Capture the cell that displays the provided text and extract its (X, Y) central coordinate. 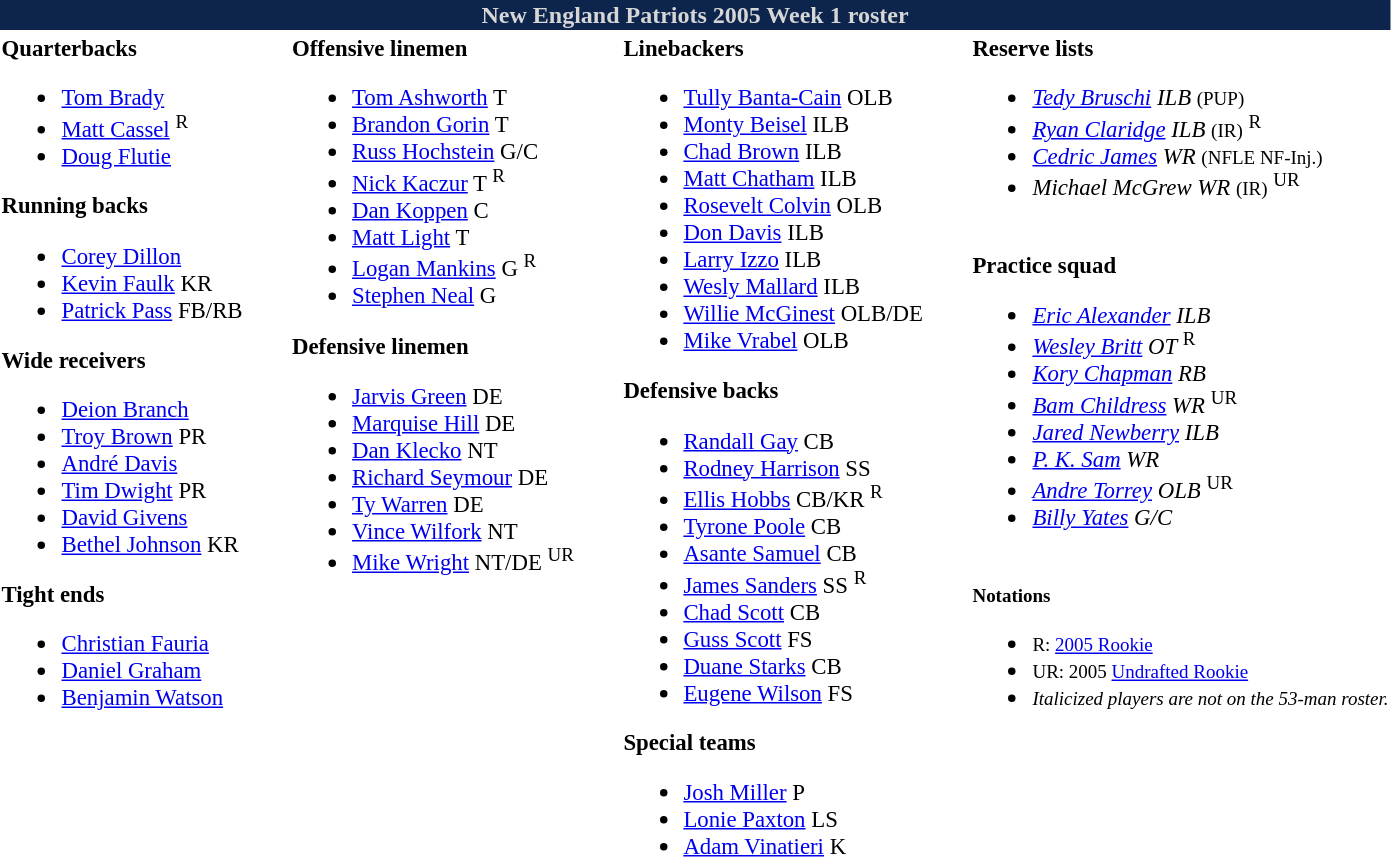
New England Patriots 2005 Week 1 roster (695, 15)
